Locate the cell with the specified text and output its (X, Y) center coordinate. 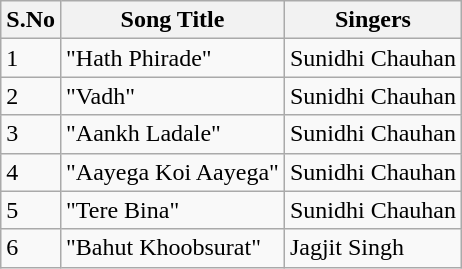
3 (31, 134)
"Aankh Ladale" (172, 134)
2 (31, 96)
"Vadh" (172, 96)
S.No (31, 20)
Singers (372, 20)
6 (31, 248)
5 (31, 210)
"Tere Bina" (172, 210)
Jagjit Singh (372, 248)
"Aayega Koi Aayega" (172, 172)
Song Title (172, 20)
1 (31, 58)
4 (31, 172)
"Hath Phirade" (172, 58)
"Bahut Khoobsurat" (172, 248)
